Locate the cell with the specified text and output its (x, y) center coordinate. 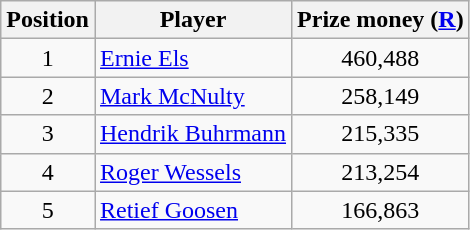
3 (48, 134)
Mark McNulty (192, 96)
2 (48, 96)
166,863 (381, 210)
Retief Goosen (192, 210)
215,335 (381, 134)
213,254 (381, 172)
460,488 (381, 58)
4 (48, 172)
Position (48, 20)
Hendrik Buhrmann (192, 134)
1 (48, 58)
Player (192, 20)
Ernie Els (192, 58)
258,149 (381, 96)
Prize money (R) (381, 20)
Roger Wessels (192, 172)
5 (48, 210)
